Scan for the cell matching the given text and deliver its [X, Y] coordinate at center. 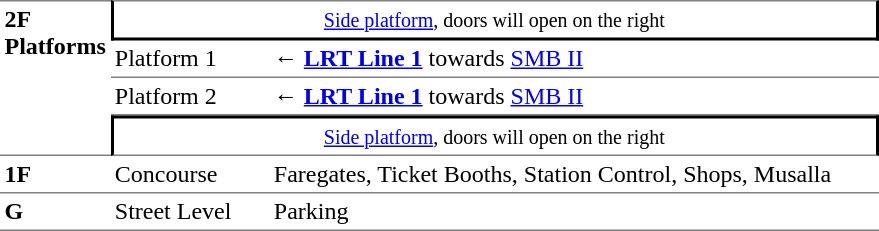
2FPlatforms [55, 78]
Faregates, Ticket Booths, Station Control, Shops, Musalla [574, 175]
Platform 1 [190, 59]
Concourse [190, 175]
1F [55, 175]
Platform 2 [190, 97]
